Capture the cell that displays the provided text and extract its [X, Y] central coordinate. 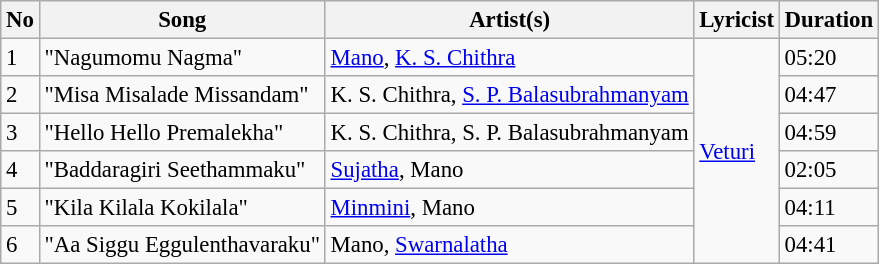
"Nagumomu Nagma" [182, 58]
Mano, K. S. Chithra [510, 58]
Lyricist [736, 20]
05:20 [828, 58]
04:47 [828, 95]
Artist(s) [510, 20]
Song [182, 20]
Sujatha, Mano [510, 170]
"Kila Kilala Kokilala" [182, 208]
04:41 [828, 245]
1 [20, 58]
Mano, Swarnalatha [510, 245]
"Hello Hello Premalekha" [182, 133]
No [20, 20]
6 [20, 245]
2 [20, 95]
Minmini, Mano [510, 208]
3 [20, 133]
"Baddaragiri Seethammaku" [182, 170]
Duration [828, 20]
04:59 [828, 133]
04:11 [828, 208]
5 [20, 208]
4 [20, 170]
02:05 [828, 170]
"Aa Siggu Eggulenthavaraku" [182, 245]
"Misa Misalade Missandam" [182, 95]
